Identify which cell holds the provided text, then report its (x, y) central coordinate. 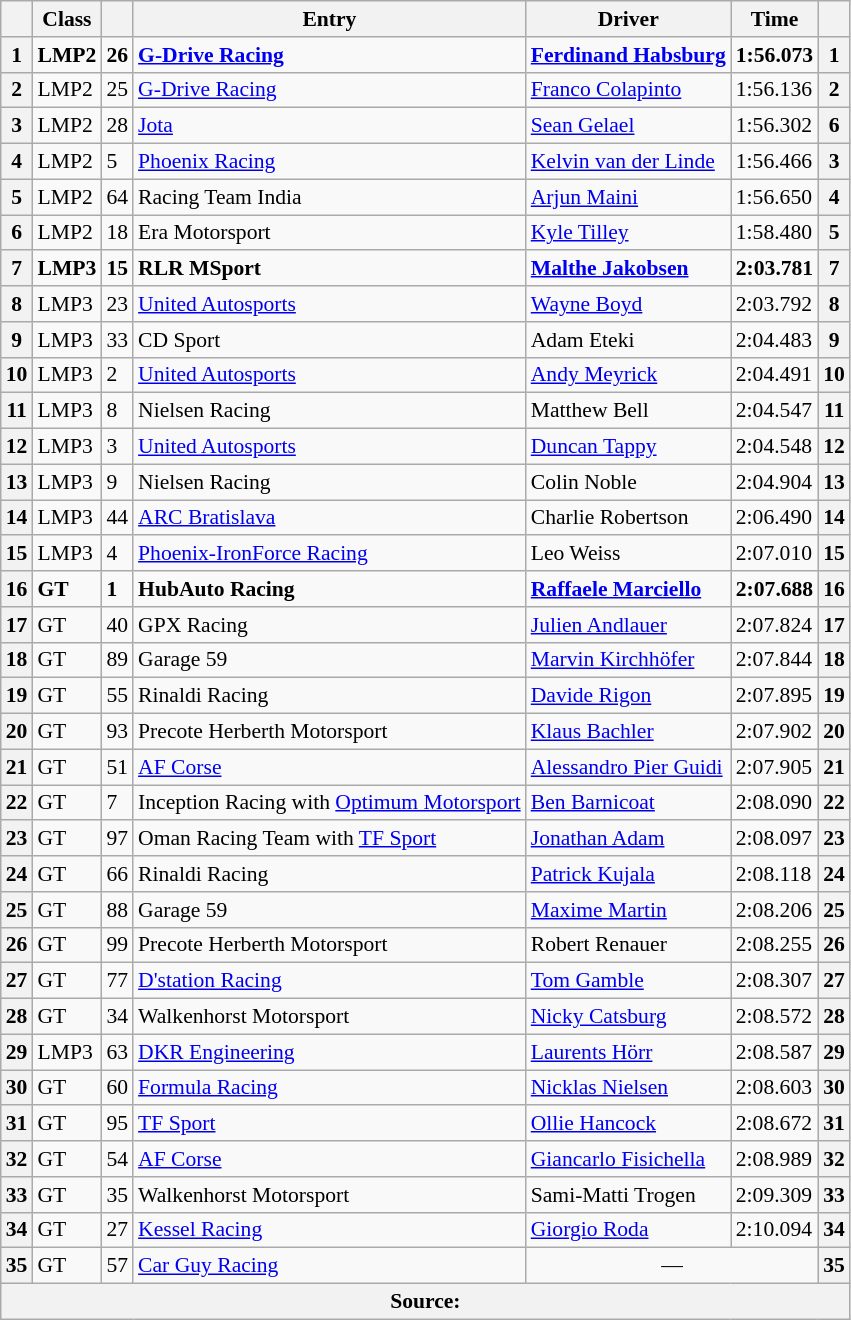
2:03.792 (774, 304)
2:04.548 (774, 447)
1:56.136 (774, 90)
Jonathan Adam (628, 839)
Duncan Tappy (628, 447)
2:07.905 (774, 767)
Kelvin van der Linde (628, 162)
Sami-Matti Trogen (628, 1195)
— (672, 1266)
D'station Racing (330, 981)
Era Motorsport (330, 233)
ARC Bratislava (330, 518)
Robert Renauer (628, 945)
2:07.824 (774, 625)
2:07.895 (774, 696)
Formula Racing (330, 1088)
Raffaele Marciello (628, 589)
HubAuto Racing (330, 589)
Sean Gelael (628, 126)
Tom Gamble (628, 981)
1:56.650 (774, 197)
Kessel Racing (330, 1230)
Nicklas Nielsen (628, 1088)
Laurents Hörr (628, 1052)
60 (117, 1088)
88 (117, 910)
2:08.672 (774, 1124)
Charlie Robertson (628, 518)
2:06.490 (774, 518)
2:08.572 (774, 1017)
2:08.587 (774, 1052)
2:04.547 (774, 411)
99 (117, 945)
1:56.466 (774, 162)
CD Sport (330, 340)
Ferdinand Habsburg (628, 55)
2:08.255 (774, 945)
Leo Weiss (628, 554)
Davide Rigon (628, 696)
51 (117, 767)
44 (117, 518)
2:07.010 (774, 554)
89 (117, 660)
Phoenix-IronForce Racing (330, 554)
Phoenix Racing (330, 162)
RLR MSport (330, 269)
Malthe Jakobsen (628, 269)
Source: (426, 1302)
Arjun Maini (628, 197)
Maxime Martin (628, 910)
GPX Racing (330, 625)
Alessandro Pier Guidi (628, 767)
Car Guy Racing (330, 1266)
2:07.902 (774, 732)
1:56.073 (774, 55)
Jota (330, 126)
Patrick Kujala (628, 874)
Adam Eteki (628, 340)
55 (117, 696)
2:08.603 (774, 1088)
64 (117, 197)
2:08.090 (774, 803)
Andy Meyrick (628, 375)
2:10.094 (774, 1230)
Class (66, 19)
2:04.904 (774, 482)
Franco Colapinto (628, 90)
77 (117, 981)
Marvin Kirchhöfer (628, 660)
2:04.491 (774, 375)
Giancarlo Fisichella (628, 1159)
TF Sport (330, 1124)
Kyle Tilley (628, 233)
Time (774, 19)
2:08.989 (774, 1159)
2:07.688 (774, 589)
2:08.097 (774, 839)
Driver (628, 19)
Ben Barnicoat (628, 803)
2:09.309 (774, 1195)
Oman Racing Team with TF Sport (330, 839)
1:56.302 (774, 126)
54 (117, 1159)
Inception Racing with Optimum Motorsport (330, 803)
40 (117, 625)
1:58.480 (774, 233)
2:08.118 (774, 874)
Ollie Hancock (628, 1124)
2:04.483 (774, 340)
97 (117, 839)
Matthew Bell (628, 411)
63 (117, 1052)
Klaus Bachler (628, 732)
Julien Andlauer (628, 625)
2:07.844 (774, 660)
2:08.307 (774, 981)
57 (117, 1266)
Racing Team India (330, 197)
Nicky Catsburg (628, 1017)
DKR Engineering (330, 1052)
2:08.206 (774, 910)
Entry (330, 19)
2:03.781 (774, 269)
93 (117, 732)
Wayne Boyd (628, 304)
Colin Noble (628, 482)
66 (117, 874)
95 (117, 1124)
Giorgio Roda (628, 1230)
